Capture the cell that displays the provided text and extract its [X, Y] central coordinate. 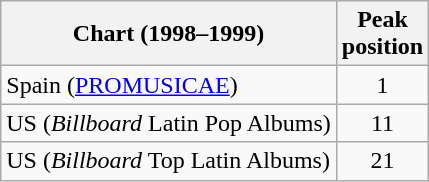
Chart (1998–1999) [169, 34]
11 [382, 123]
Peakposition [382, 34]
Spain (PROMUSICAE) [169, 85]
US (Billboard Latin Pop Albums) [169, 123]
US (Billboard Top Latin Albums) [169, 161]
21 [382, 161]
1 [382, 85]
